From the cell containing the given text, extract its center point as (x, y) coordinate. 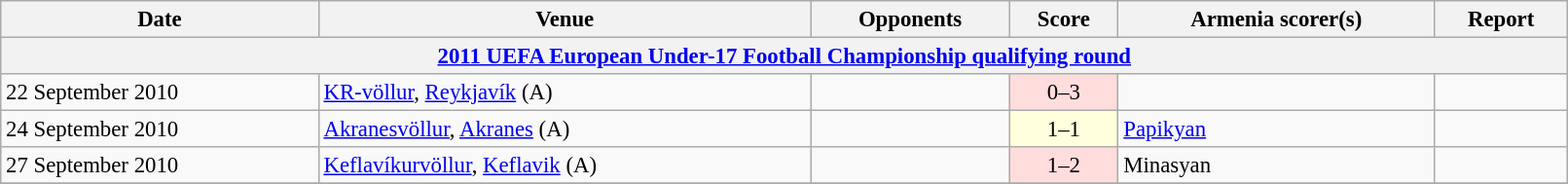
24 September 2010 (160, 129)
Akranesvöllur, Akranes (A) (565, 129)
Report (1501, 19)
Armenia scorer(s) (1277, 19)
27 September 2010 (160, 166)
Keflavíkurvöllur, Keflavik (A) (565, 166)
Minasyan (1277, 166)
1–1 (1064, 129)
Opponents (909, 19)
Score (1064, 19)
22 September 2010 (160, 92)
0–3 (1064, 92)
Papikyan (1277, 129)
1–2 (1064, 166)
Venue (565, 19)
KR-völlur, Reykjavík (A) (565, 92)
2011 UEFA European Under-17 Football Championship qualifying round (784, 56)
Date (160, 19)
